Return [X, Y] of the center of cell containing provided text 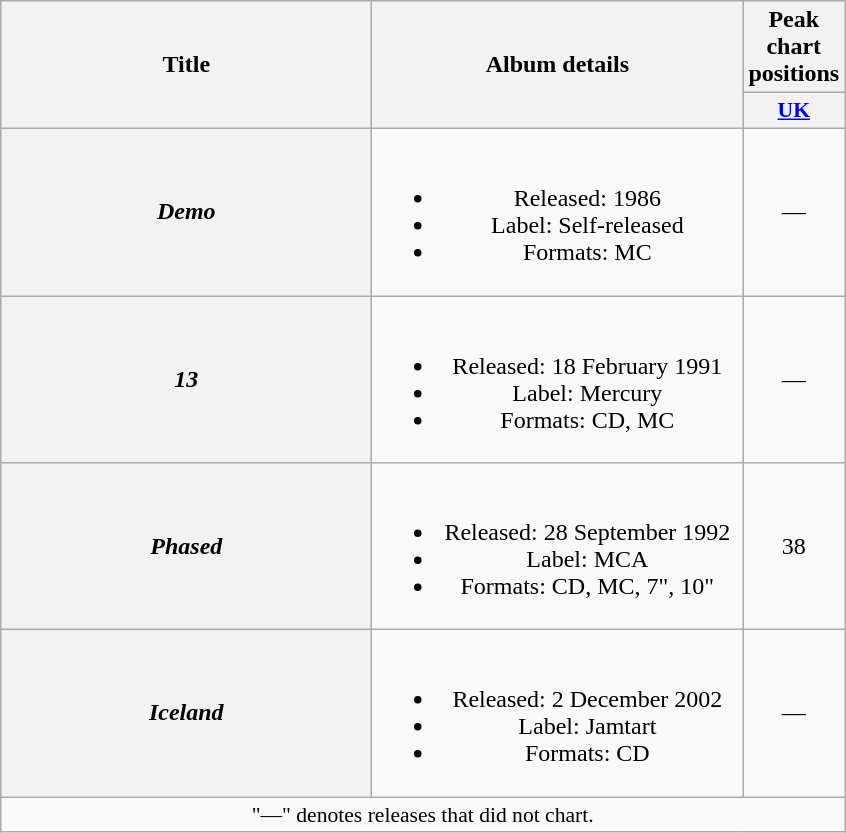
38 [794, 546]
Iceland [186, 714]
Album details [558, 65]
Title [186, 65]
UK [794, 111]
Peak chart positions [794, 47]
Released: 2 December 2002Label: JamtartFormats: CD [558, 714]
13 [186, 380]
Released: 1986Label: Self-releasedFormats: MC [558, 212]
Demo [186, 212]
Phased [186, 546]
"—" denotes releases that did not chart. [423, 815]
Released: 18 February 1991Label: MercuryFormats: CD, MC [558, 380]
Released: 28 September 1992Label: MCAFormats: CD, MC, 7", 10" [558, 546]
